Search for the cell housing the specified text and yield its [x, y] center coordinate. 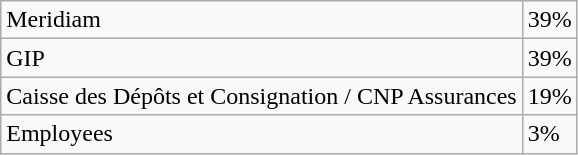
19% [550, 96]
Meridiam [262, 20]
Employees [262, 134]
3% [550, 134]
GIP [262, 58]
Caisse des Dépôts et Consignation / CNP Assurances [262, 96]
